Return the (x, y) coordinate for the center point of the cell that contains the specified text.  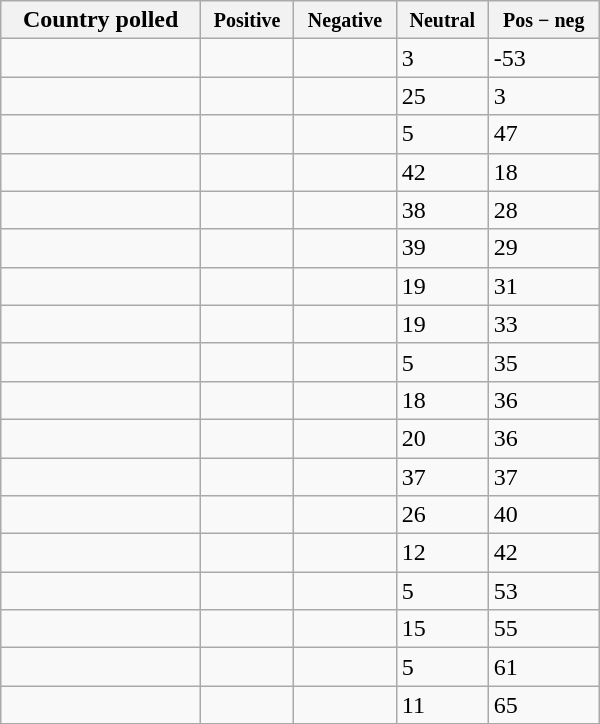
Country polled (101, 20)
Positive (248, 20)
29 (544, 248)
47 (544, 134)
55 (544, 629)
Neutral (442, 20)
Pos − neg (544, 20)
38 (442, 210)
11 (442, 705)
40 (544, 515)
Negative (346, 20)
39 (442, 248)
65 (544, 705)
53 (544, 591)
15 (442, 629)
26 (442, 515)
28 (544, 210)
31 (544, 286)
12 (442, 553)
20 (442, 438)
25 (442, 96)
35 (544, 362)
33 (544, 324)
61 (544, 667)
-53 (544, 58)
